For the text-containing cell, return its midpoint in (x, y) coordinate format. 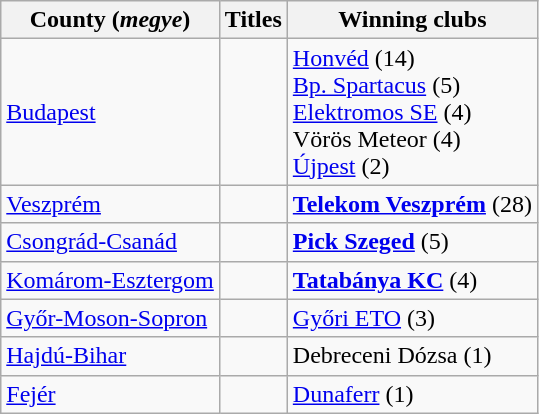
Csongrád-Csanád (110, 242)
Honvéd (14) Bp. Spartacus (5) Elektromos SE (4) Vörös Meteor (4) Újpest (2) (412, 112)
Komárom-Esztergom (110, 280)
Dunaferr (1) (412, 394)
Tatabánya KC (4) (412, 280)
County (megye) (110, 20)
Titles (253, 20)
Budapest (110, 112)
Debreceni Dózsa (1) (412, 356)
Hajdú-Bihar (110, 356)
Pick Szeged (5) (412, 242)
Telekom Veszprém (28) (412, 204)
Winning clubs (412, 20)
Veszprém (110, 204)
Fejér (110, 394)
Győr-Moson-Sopron (110, 318)
Győri ETO (3) (412, 318)
